Detect which cell encompasses the target text, then output its (x, y) center coordinate. 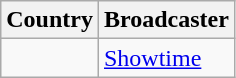
Country (50, 20)
Broadcaster (166, 20)
Showtime (166, 58)
